Search for the cell housing the specified text and yield its (X, Y) center coordinate. 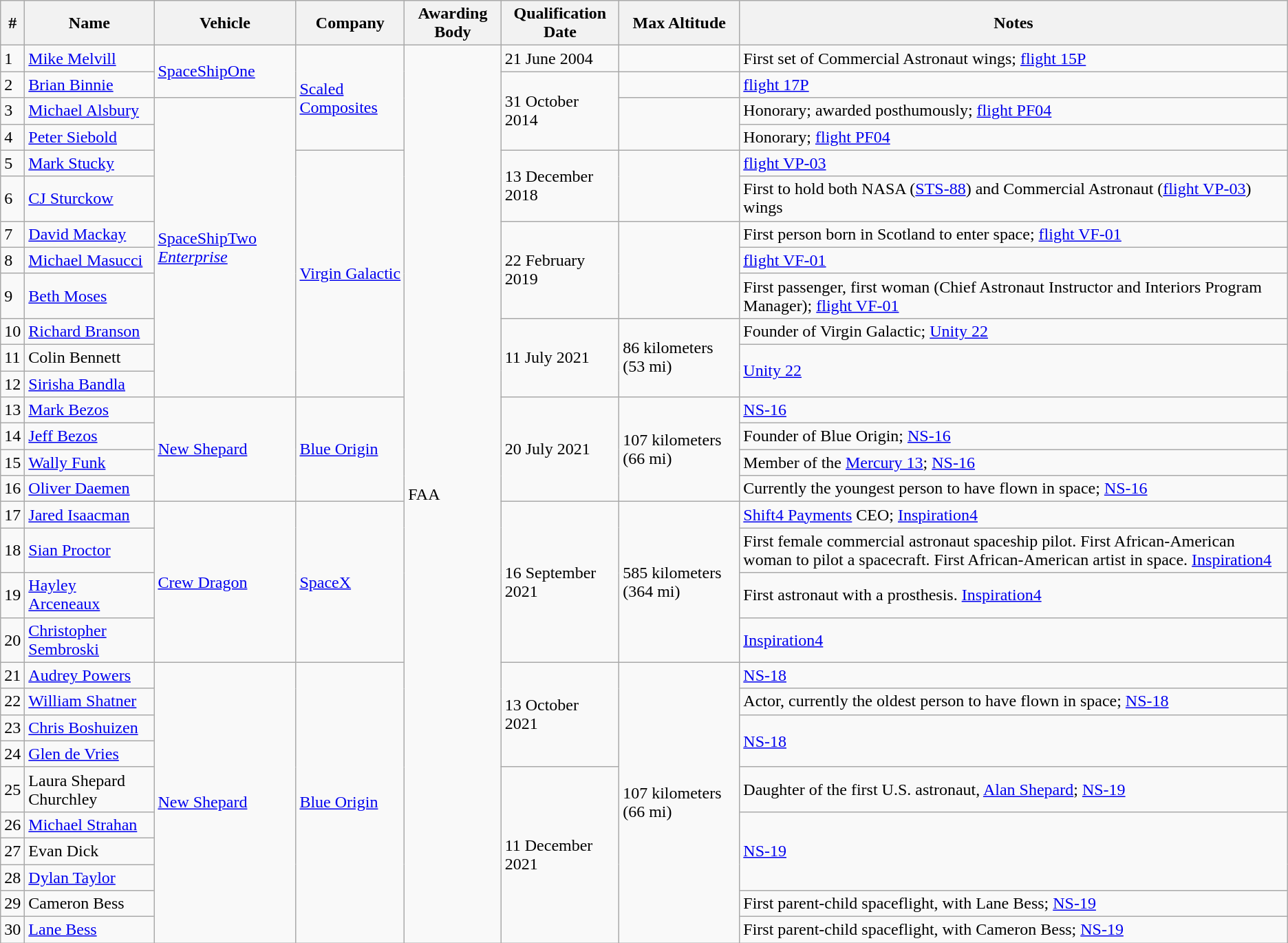
28 (12, 878)
5 (12, 163)
Virgin Galactic (350, 273)
Chris Boshuizen (89, 728)
23 (12, 728)
4 (12, 137)
Beth Moses (89, 296)
6 (12, 198)
FAA (453, 494)
Brian Binnie (89, 85)
27 (12, 851)
First person born in Scotland to enter space; flight VF-01 (1013, 234)
Michael Masucci (89, 260)
Unity 22 (1013, 370)
19 (12, 595)
Laura Shepard Churchley (89, 789)
16 (12, 489)
CJ Sturckow (89, 198)
26 (12, 825)
11 (12, 357)
22 February 2019 (560, 270)
flight VF-01 (1013, 260)
Colin Bennett (89, 357)
13 October 2021 (560, 714)
Qualification Date (560, 23)
15 (12, 463)
25 (12, 789)
Sirisha Bandla (89, 383)
flight VP-03 (1013, 163)
First set of Commercial Astronaut wings; flight 15P (1013, 59)
Member of the Mercury 13; NS-16 (1013, 463)
NS-19 (1013, 851)
11 July 2021 (560, 357)
9 (12, 296)
Mark Bezos (89, 410)
Founder of Virgin Galactic; Unity 22 (1013, 331)
29 (12, 904)
William Shatner (89, 701)
SpaceX (350, 582)
# (12, 23)
Founder of Blue Origin; NS-16 (1013, 436)
Honorary; awarded posthumously; flight PF04 (1013, 111)
Hayley Arceneaux (89, 595)
Christopher Sembroski (89, 640)
8 (12, 260)
First parent-child spaceflight, with Lane Bess; NS-19 (1013, 904)
2 (12, 85)
First to hold both NASA (STS-88) and Commercial Astronaut (flight VP-03) wings (1013, 198)
Scaled Composites (350, 98)
21 (12, 675)
86 kilometers (53 mi) (680, 357)
Michael Alsbury (89, 111)
13 (12, 410)
13 December 2018 (560, 186)
31 October 2014 (560, 111)
3 (12, 111)
Sian Proctor (89, 551)
30 (12, 930)
21 June 2004 (560, 59)
First parent-child spaceflight, with Cameron Bess; NS-19 (1013, 930)
16 September 2021 (560, 582)
Mike Melvill (89, 59)
585 kilometers (364 mi) (680, 582)
Notes (1013, 23)
NS-16 (1013, 410)
flight 17P (1013, 85)
Vehicle (225, 23)
First astronaut with a prosthesis. Inspiration4 (1013, 595)
Dylan Taylor (89, 878)
Wally Funk (89, 463)
Currently the youngest person to have flown in space; NS-16 (1013, 489)
Oliver Daemen (89, 489)
22 (12, 701)
Glen de Vries (89, 754)
Evan Dick (89, 851)
Inspiration4 (1013, 640)
Jeff Bezos (89, 436)
Richard Branson (89, 331)
Awarding Body (453, 23)
Daughter of the first U.S. astronaut, Alan Shepard; NS-19 (1013, 789)
Actor, currently the oldest person to have flown in space; NS-18 (1013, 701)
Audrey Powers (89, 675)
Max Altitude (680, 23)
Shift4 Payments CEO; Inspiration4 (1013, 515)
Cameron Bess (89, 904)
David Mackay (89, 234)
First passenger, first woman (Chief Astronaut Instructor and Interiors Program Manager); flight VF-01 (1013, 296)
Crew Dragon (225, 582)
Jared Isaacman (89, 515)
SpaceShipTwo Enterprise (225, 248)
20 July 2021 (560, 449)
12 (12, 383)
1 (12, 59)
7 (12, 234)
Honorary; flight PF04 (1013, 137)
14 (12, 436)
20 (12, 640)
Peter Siebold (89, 137)
Lane Bess (89, 930)
Company (350, 23)
Michael Strahan (89, 825)
24 (12, 754)
17 (12, 515)
SpaceShipOne (225, 72)
10 (12, 331)
Name (89, 23)
18 (12, 551)
11 December 2021 (560, 855)
Mark Stucky (89, 163)
